Output the (X, Y) coordinate of the center of the cell containing the given text.  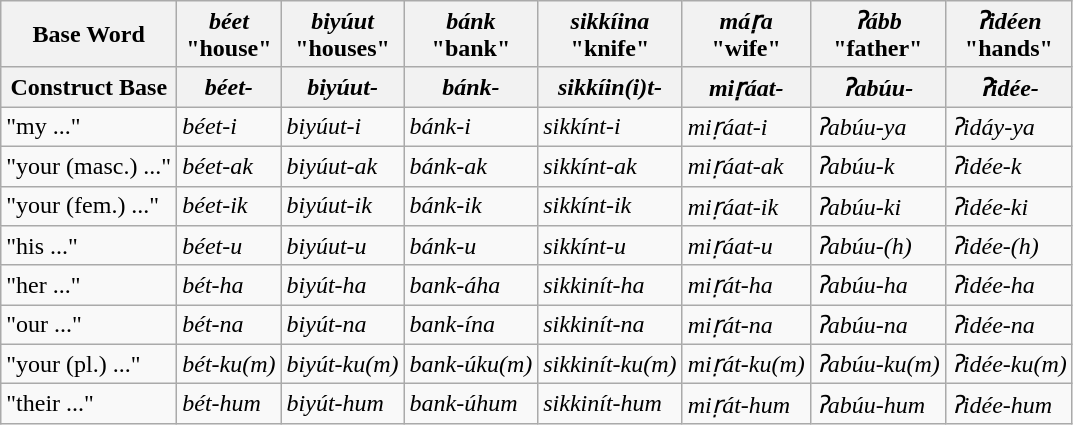
miṛát-na (746, 325)
bank-úhum (471, 404)
ʔidée-na (1008, 325)
sikkínt-u (610, 246)
miṛáat- (746, 87)
"his ..." (89, 246)
Base Word (89, 34)
ʔabúu-ha (878, 285)
ʔidée-ki (1008, 206)
"your (masc.) ..." (89, 166)
biyúut- (342, 87)
"your (fem.) ..." (89, 206)
bánk-ak (471, 166)
biyúut-u (342, 246)
"their ..." (89, 404)
ʔabúu-ku(m) (878, 364)
sikkinít-ha (610, 285)
sikkínt-i (610, 127)
biyúut"houses" (342, 34)
biyút-na (342, 325)
biyúut-ak (342, 166)
ʔidée-hum (1008, 404)
máṛa"wife" (746, 34)
sikkinít-ku(m) (610, 364)
ʔább"father" (878, 34)
ʔabúu-ya (878, 127)
bét-ku(m) (229, 364)
sikkínt-ak (610, 166)
sikkíin(i)t- (610, 87)
bánk-i (471, 127)
bét-ha (229, 285)
ʔidée- (1008, 87)
sikkínt-ik (610, 206)
sikkinít-hum (610, 404)
ʔabúu-(h) (878, 246)
béet-ik (229, 206)
"her ..." (89, 285)
béet-i (229, 127)
miṛát-hum (746, 404)
ʔabúu- (878, 87)
ʔidée-(h) (1008, 246)
biyúut-i (342, 127)
ʔabúu-ki (878, 206)
sikkíina"knife" (610, 34)
Construct Base (89, 87)
ʔidáy-ya (1008, 127)
miṛáat-u (746, 246)
bank-ína (471, 325)
miṛáat-ak (746, 166)
ʔidéen"hands" (1008, 34)
béet-u (229, 246)
béet"house" (229, 34)
biyúut-ik (342, 206)
"my ..." (89, 127)
bank-úku(m) (471, 364)
miṛáat-ik (746, 206)
biyút-hum (342, 404)
"our ..." (89, 325)
béet-ak (229, 166)
"your (pl.) ..." (89, 364)
miṛát-ku(m) (746, 364)
bánk"bank" (471, 34)
bét-na (229, 325)
sikkinít-na (610, 325)
biyút-ku(m) (342, 364)
béet- (229, 87)
ʔabúu-na (878, 325)
bánk-u (471, 246)
ʔabúu-hum (878, 404)
ʔabúu-k (878, 166)
bánk- (471, 87)
ʔidée-ha (1008, 285)
miṛáat-i (746, 127)
miṛát-ha (746, 285)
ʔidée-k (1008, 166)
bét-hum (229, 404)
biyút-ha (342, 285)
ʔidée-ku(m) (1008, 364)
bank-áha (471, 285)
bánk-ik (471, 206)
